Provide the (x, y) coordinate of the cell's center where the given text is located.  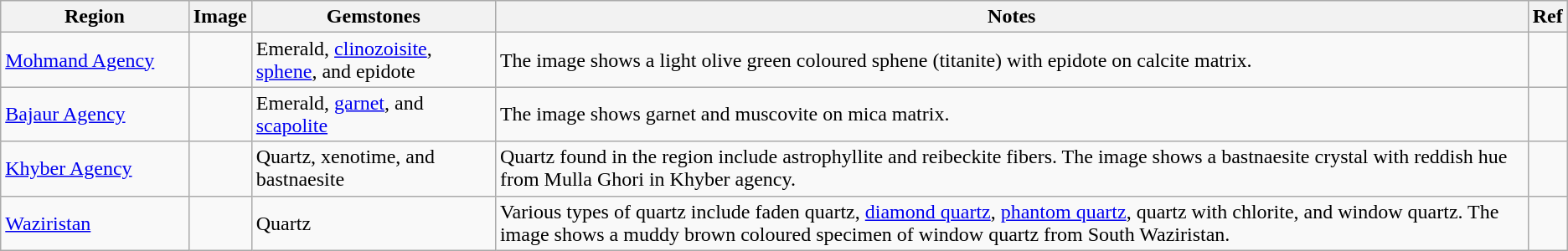
Quartz (374, 223)
The image shows a light olive green coloured sphene (titanite) with epidote on calcite matrix. (1012, 60)
Emerald, clinozoisite, sphene, and epidote (374, 60)
The image shows garnet and muscovite on mica matrix. (1012, 114)
Ref (1548, 17)
Image (219, 17)
Khyber Agency (95, 169)
Mohmand Agency (95, 60)
Waziristan (95, 223)
Quartz, xenotime, and bastnaesite (374, 169)
Notes (1012, 17)
Emerald, garnet, and scapolite (374, 114)
Bajaur Agency (95, 114)
Region (95, 17)
Gemstones (374, 17)
